Output the [X, Y] coordinate of the center of the cell containing the given text.  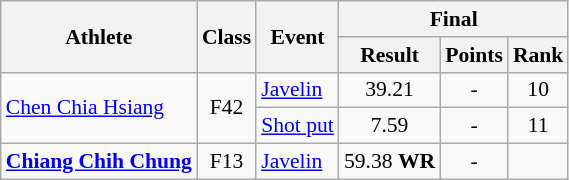
10 [538, 90]
F42 [226, 108]
Result [390, 55]
Rank [538, 55]
Chiang Chih Chung [99, 162]
39.21 [390, 90]
Event [298, 36]
Final [454, 19]
Chen Chia Hsiang [99, 108]
Points [474, 55]
11 [538, 126]
F13 [226, 162]
59.38 WR [390, 162]
7.59 [390, 126]
Athlete [99, 36]
Class [226, 36]
Shot put [298, 126]
